Provide the (x, y) coordinate of the cell's center where the given text is located.  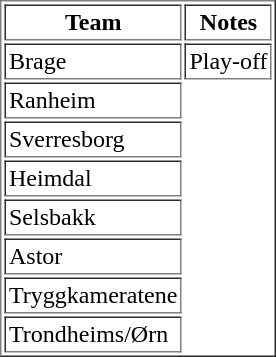
Sverresborg (92, 140)
Brage (92, 62)
Tryggkameratene (92, 296)
Ranheim (92, 100)
Play-off (228, 62)
Notes (228, 22)
Selsbakk (92, 218)
Heimdal (92, 178)
Astor (92, 256)
Team (92, 22)
Trondheims/Ørn (92, 334)
